Search for the cell housing the specified text and yield its (x, y) center coordinate. 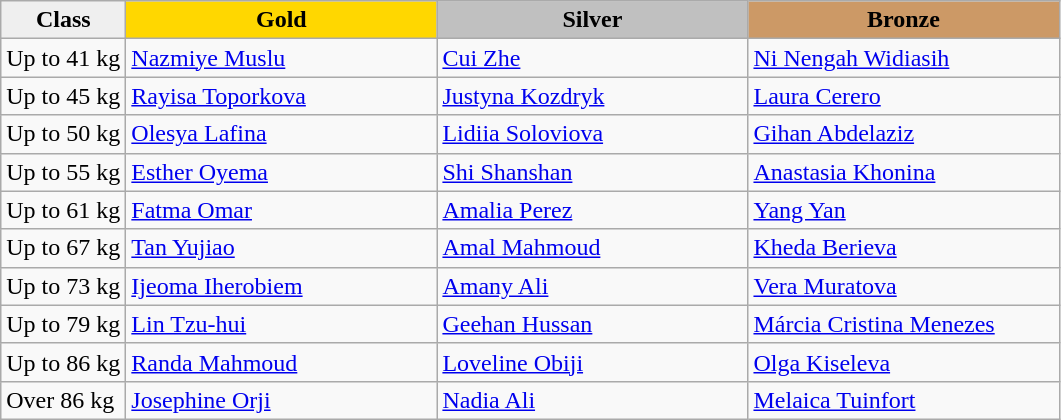
Up to 41 kg (64, 58)
Vera Muratova (904, 286)
Anastasia Khonina (904, 172)
Laura Cerero (904, 96)
Randa Mahmoud (282, 362)
Gold (282, 20)
Nadia Ali (592, 400)
Amal Mahmoud (592, 248)
Márcia Cristina Menezes (904, 324)
Nazmiye Muslu (282, 58)
Over 86 kg (64, 400)
Fatma Omar (282, 210)
Esther Oyema (282, 172)
Yang Yan (904, 210)
Class (64, 20)
Rayisa Toporkova (282, 96)
Up to 45 kg (64, 96)
Melaica Tuinfort (904, 400)
Justyna Kozdryk (592, 96)
Lidiia Soloviova (592, 134)
Kheda Berieva (904, 248)
Geehan Hussan (592, 324)
Up to 67 kg (64, 248)
Lin Tzu-hui (282, 324)
Shi Shanshan (592, 172)
Bronze (904, 20)
Up to 61 kg (64, 210)
Up to 73 kg (64, 286)
Silver (592, 20)
Up to 86 kg (64, 362)
Ijeoma Iherobiem (282, 286)
Olga Kiseleva (904, 362)
Up to 50 kg (64, 134)
Josephine Orji (282, 400)
Up to 55 kg (64, 172)
Amany Ali (592, 286)
Ni Nengah Widiasih (904, 58)
Cui Zhe (592, 58)
Loveline Obiji (592, 362)
Tan Yujiao (282, 248)
Gihan Abdelaziz (904, 134)
Olesya Lafina (282, 134)
Up to 79 kg (64, 324)
Amalia Perez (592, 210)
